Determine the [x, y] coordinate at the center of the cell enclosing the given text.  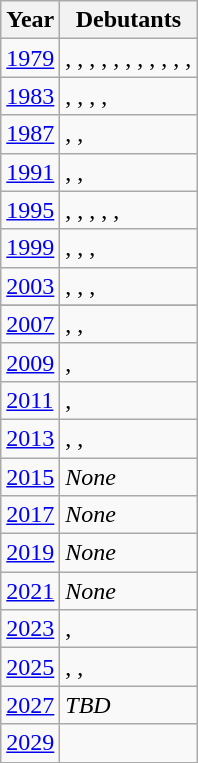
2017 [30, 515]
2021 [30, 591]
, , , , , , , , , , , [128, 58]
2019 [30, 553]
1999 [30, 248]
1995 [30, 210]
2003 [30, 286]
Year [30, 20]
1987 [30, 134]
2025 [30, 667]
1991 [30, 172]
2007 [30, 324]
2011 [30, 400]
2009 [30, 362]
, , , , [128, 96]
2023 [30, 629]
, , , , , [128, 210]
2013 [30, 438]
1979 [30, 58]
2027 [30, 705]
2029 [30, 743]
TBD [128, 705]
2015 [30, 477]
Debutants [128, 20]
1983 [30, 96]
